Output the [x, y] coordinate of the center of the cell containing the given text.  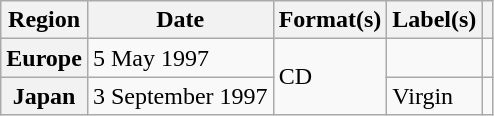
Date [180, 20]
Europe [44, 58]
Label(s) [434, 20]
Format(s) [330, 20]
Japan [44, 96]
3 September 1997 [180, 96]
CD [330, 77]
Virgin [434, 96]
Region [44, 20]
5 May 1997 [180, 58]
